Capture the cell that displays the provided text and extract its [x, y] central coordinate. 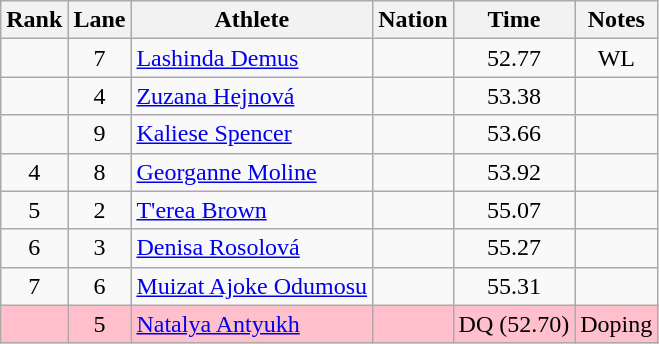
Lane [100, 20]
53.66 [514, 134]
Muizat Ajoke Odumosu [252, 286]
55.27 [514, 248]
Kaliese Spencer [252, 134]
Nation [413, 20]
Doping [616, 324]
Rank [34, 20]
3 [100, 248]
55.31 [514, 286]
55.07 [514, 210]
52.77 [514, 58]
8 [100, 172]
Athlete [252, 20]
2 [100, 210]
Lashinda Demus [252, 58]
DQ (52.70) [514, 324]
Zuzana Hejnová [252, 96]
Notes [616, 20]
9 [100, 134]
Natalya Antyukh [252, 324]
Georganne Moline [252, 172]
53.92 [514, 172]
53.38 [514, 96]
WL [616, 58]
T'erea Brown [252, 210]
Time [514, 20]
Denisa Rosolová [252, 248]
